Output the (x, y) coordinate of the center of the cell containing the given text.  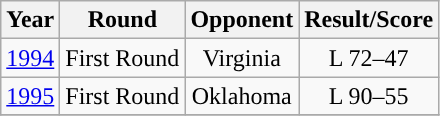
Round (122, 20)
L 72–47 (369, 58)
1994 (30, 58)
Result/Score (369, 20)
Virginia (242, 58)
1995 (30, 96)
Opponent (242, 20)
L 90–55 (369, 96)
Year (30, 20)
Oklahoma (242, 96)
